Identify which cell holds the provided text, then report its [x, y] central coordinate. 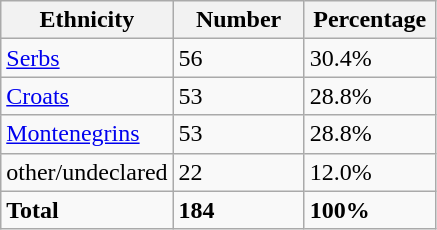
Number [238, 20]
100% [370, 210]
22 [238, 172]
30.4% [370, 58]
56 [238, 58]
Montenegrins [87, 134]
other/undeclared [87, 172]
Ethnicity [87, 20]
Croats [87, 96]
Total [87, 210]
Percentage [370, 20]
Serbs [87, 58]
12.0% [370, 172]
184 [238, 210]
